Pinpoint the cell where the given text exists, returning its (x, y) midpoint coordinate. 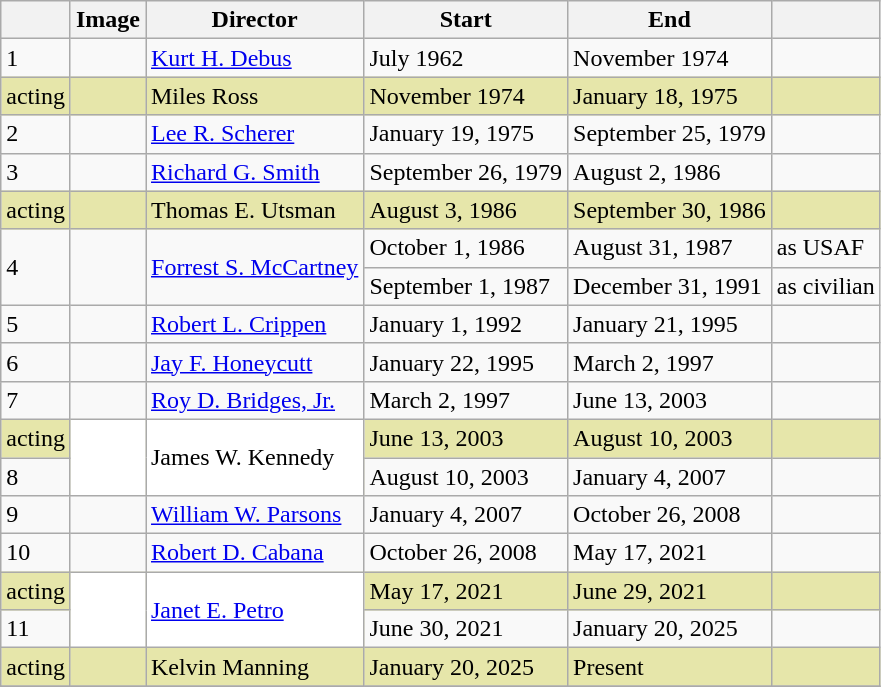
3 (36, 172)
5 (36, 324)
September 30, 1986 (670, 210)
1 (36, 58)
June 29, 2021 (670, 591)
8 (36, 477)
September 25, 1979 (670, 134)
10 (36, 553)
James W. Kennedy (255, 457)
Thomas E. Utsman (255, 210)
Robert L. Crippen (255, 324)
October 1, 1986 (466, 248)
January 18, 1975 (670, 96)
Forrest S. McCartney (255, 267)
6 (36, 362)
Jay F. Honeycutt (255, 362)
9 (36, 515)
January 21, 1995 (670, 324)
Robert D. Cabana (255, 553)
Richard G. Smith (255, 172)
4 (36, 267)
End (670, 20)
as civilian (826, 286)
September 1, 1987 (466, 286)
January 1, 1992 (466, 324)
Janet E. Petro (255, 610)
Image (108, 20)
11 (36, 629)
William W. Parsons (255, 515)
7 (36, 400)
June 30, 2021 (466, 629)
January 22, 1995 (466, 362)
Start (466, 20)
January 19, 1975 (466, 134)
Kurt H. Debus (255, 58)
Miles Ross (255, 96)
Roy D. Bridges, Jr. (255, 400)
2 (36, 134)
Lee R. Scherer (255, 134)
July 1962 (466, 58)
Present (670, 667)
August 31, 1987 (670, 248)
August 2, 1986 (670, 172)
Director (255, 20)
as USAF (826, 248)
August 3, 1986 (466, 210)
Kelvin Manning (255, 667)
December 31, 1991 (670, 286)
September 26, 1979 (466, 172)
